Scan for the cell matching the given text and deliver its [X, Y] coordinate at center. 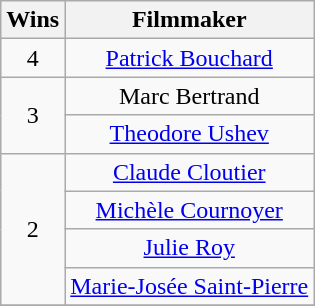
2 [33, 229]
Wins [33, 20]
Julie Roy [190, 248]
Filmmaker [190, 20]
Patrick Bouchard [190, 58]
Michèle Cournoyer [190, 210]
Theodore Ushev [190, 134]
Marie-Josée Saint-Pierre [190, 286]
Marc Bertrand [190, 96]
Claude Cloutier [190, 172]
4 [33, 58]
3 [33, 115]
